Find where the given text appears and provide that cell's center as [x, y] coordinate. 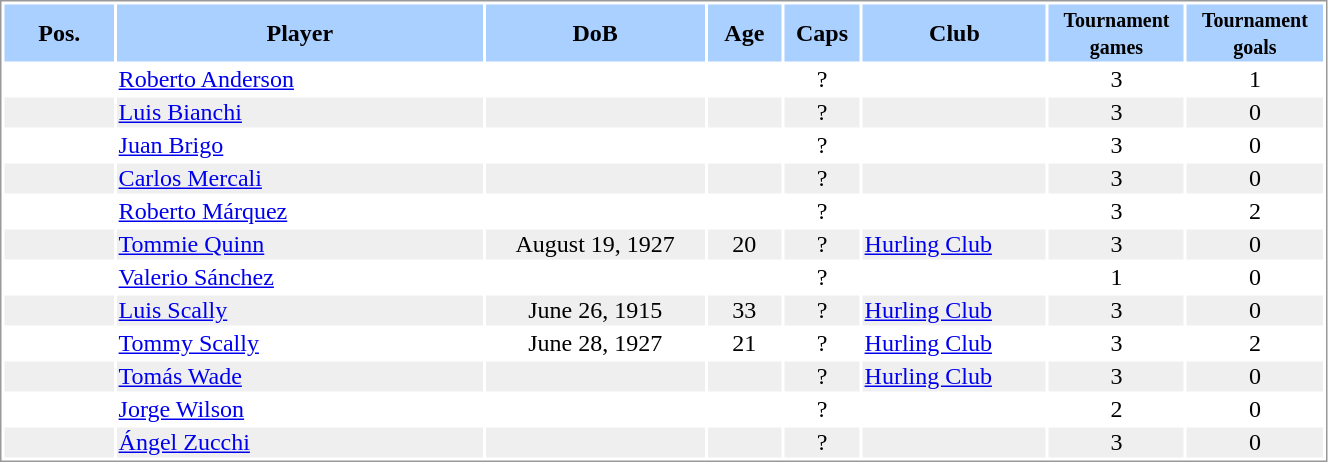
Pos. [59, 32]
DoB [596, 32]
Luis Bianchi [300, 113]
June 26, 1915 [596, 311]
33 [744, 311]
21 [744, 343]
20 [744, 245]
Club [954, 32]
Tournamentgoals [1255, 32]
Ángel Zucchi [300, 443]
Tommie Quinn [300, 245]
Roberto Anderson [300, 79]
Age [744, 32]
Jorge Wilson [300, 409]
Tournamentgames [1116, 32]
Roberto Márquez [300, 211]
June 28, 1927 [596, 343]
Valerio Sánchez [300, 277]
Tommy Scally [300, 343]
Tomás Wade [300, 377]
Juan Brigo [300, 145]
Luis Scally [300, 311]
Caps [822, 32]
Carlos Mercali [300, 179]
August 19, 1927 [596, 245]
Player [300, 32]
